Return the (X, Y) coordinate for the center point of the cell that contains the specified text.  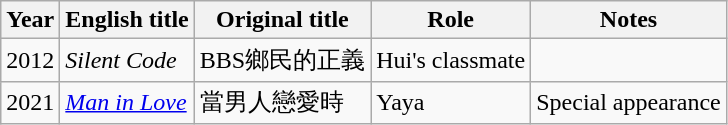
Man in Love (127, 102)
Notes (629, 20)
Original title (282, 20)
2012 (30, 60)
Silent Code (127, 60)
Role (451, 20)
當男人戀愛時 (282, 102)
Hui's classmate (451, 60)
Year (30, 20)
English title (127, 20)
Yaya (451, 102)
2021 (30, 102)
Special appearance (629, 102)
BBS鄉民的正義 (282, 60)
